Find where the given text appears and provide that cell's center as [x, y] coordinate. 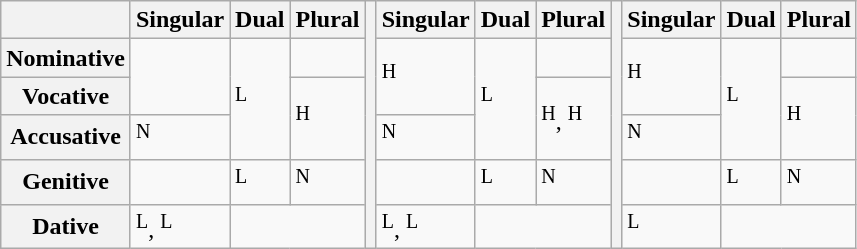
H, H [574, 118]
Vocative [66, 96]
Dative [66, 226]
Genitive [66, 182]
Accusative [66, 138]
Nominative [66, 58]
